Detect which cell encompasses the target text, then output its [x, y] center coordinate. 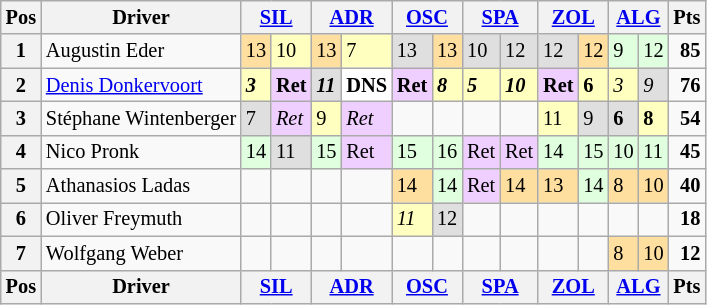
16 [447, 152]
1 [21, 51]
85 [686, 51]
Athanasios Ladas [141, 186]
Wolfgang Weber [141, 253]
18 [686, 219]
Denis Donkervoort [141, 85]
Augustin Eder [141, 51]
DNS [366, 85]
45 [686, 152]
Nico Pronk [141, 152]
2 [21, 85]
40 [686, 186]
76 [686, 85]
4 [21, 152]
54 [686, 118]
Oliver Freymuth [141, 219]
Stéphane Wintenberger [141, 118]
